Search for the cell housing the specified text and yield its [x, y] center coordinate. 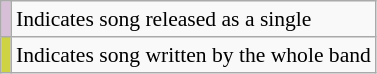
Indicates song written by the whole band [194, 55]
Indicates song released as a single [194, 19]
